From the cell containing the given text, extract its center point as [X, Y] coordinate. 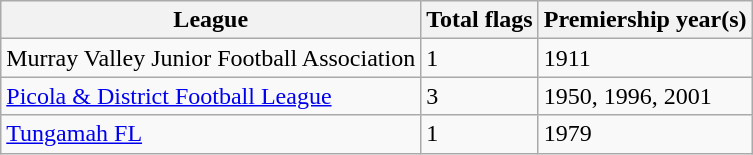
Murray Valley Junior Football Association [211, 58]
Premiership year(s) [645, 20]
3 [480, 96]
Total flags [480, 20]
1911 [645, 58]
1979 [645, 134]
Tungamah FL [211, 134]
League [211, 20]
1950, 1996, 2001 [645, 96]
Picola & District Football League [211, 96]
